Identify which cell holds the provided text, then report its [X, Y] central coordinate. 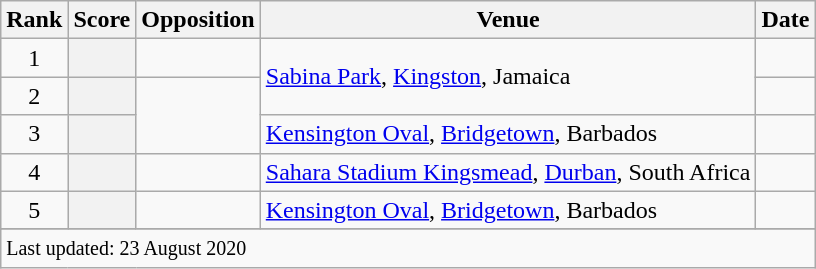
Opposition [198, 20]
Rank [34, 20]
5 [34, 210]
4 [34, 172]
Venue [508, 20]
Last updated: 23 August 2020 [408, 248]
Score [102, 20]
3 [34, 134]
Date [786, 20]
Sahara Stadium Kingsmead, Durban, South Africa [508, 172]
1 [34, 58]
Sabina Park, Kingston, Jamaica [508, 77]
2 [34, 96]
